Return [x, y] of the center of cell containing provided text 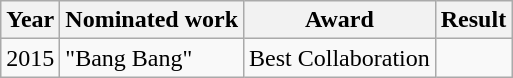
Result [473, 20]
Best Collaboration [340, 58]
"Bang Bang" [152, 58]
Year [30, 20]
Award [340, 20]
Nominated work [152, 20]
2015 [30, 58]
